Identify which cell holds the provided text, then report its (X, Y) central coordinate. 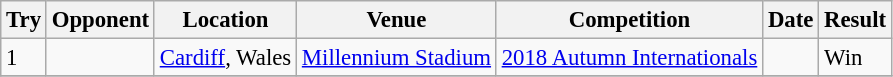
Millennium Stadium (397, 58)
Try (24, 20)
Opponent (100, 20)
Cardiff, Wales (225, 58)
Competition (629, 20)
Date (791, 20)
1 (24, 58)
Location (225, 20)
Result (856, 20)
Venue (397, 20)
Win (856, 58)
2018 Autumn Internationals (629, 58)
